Determine the [X, Y] coordinate at the center of the cell enclosing the given text.  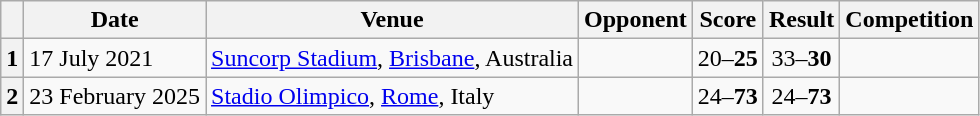
Score [728, 20]
Suncorp Stadium, Brisbane, Australia [392, 58]
23 February 2025 [115, 96]
17 July 2021 [115, 58]
Competition [910, 20]
33–30 [801, 58]
1 [12, 58]
2 [12, 96]
Opponent [636, 20]
20–25 [728, 58]
Stadio Olimpico, Rome, Italy [392, 96]
Result [801, 20]
Date [115, 20]
Venue [392, 20]
